Extract the (x, y) coordinate from the center of the cell holding the provided text.  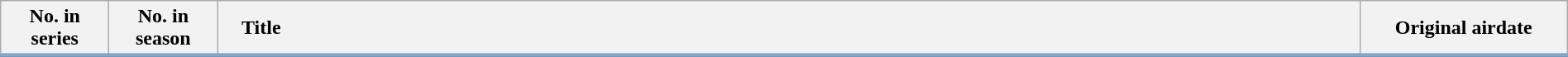
No. inseries (55, 28)
Original airdate (1464, 28)
No. inseason (164, 28)
Title (789, 28)
